From the cell containing the given text, extract its center point as (X, Y) coordinate. 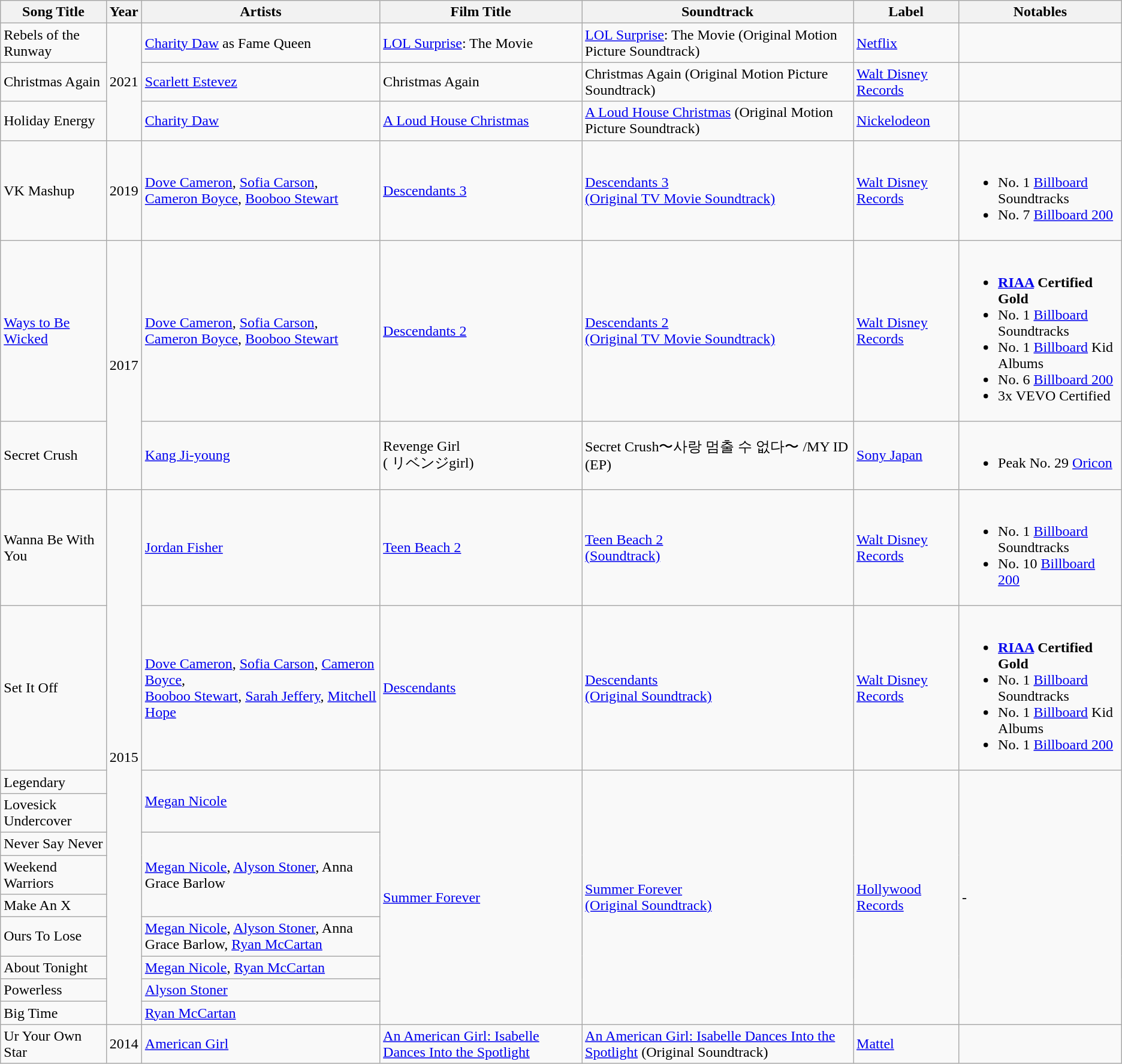
Secret Crush〜사랑 멈출 수 없다〜 /MY ID (EP) (718, 456)
Soundtrack (718, 12)
RIAA Certified GoldNo. 1 Billboard SoundtracksNo. 1 Billboard Kid AlbumsNo. 1 Billboard 200 (1040, 688)
Set It Off (53, 688)
RIAA Certified GoldNo. 1 Billboard SoundtracksNo. 1 Billboard Kid AlbumsNo. 6 Billboard 2003x VEVO Certified (1040, 331)
Megan Nicole (260, 801)
An American Girl: Isabelle Dances Into the Spotlight (481, 1044)
Notables (1040, 12)
Dove Cameron, Sofia Carson, Cameron Boyce,Booboo Stewart, Sarah Jeffery, Mitchell Hope (260, 688)
American Girl (260, 1044)
Descendants 3(Original TV Movie Soundtrack) (718, 191)
Descendants(Original Soundtrack) (718, 688)
2014 (123, 1044)
A Loud House Christmas (Original Motion Picture Soundtrack) (718, 121)
Ours To Lose (53, 936)
Revenge Girl( リベンジgirl) (481, 456)
Lovesick Undercover (53, 813)
Secret Crush (53, 456)
Descendants 3 (481, 191)
A Loud House Christmas (481, 121)
Descendants 2(Original TV Movie Soundtrack) (718, 331)
Teen Beach 2 (481, 547)
VK Mashup (53, 191)
Ryan McCartan (260, 1013)
Make An X (53, 906)
Mattel (906, 1044)
Legendary (53, 782)
LOL Surprise: The Movie (481, 43)
Ur Your Own Star (53, 1044)
Descendants (481, 688)
Holiday Energy (53, 121)
2017 (123, 364)
No. 1 Billboard SoundtracksNo. 10 Billboard 200 (1040, 547)
Alyson Stoner (260, 990)
2019 (123, 191)
Year (123, 12)
Sony Japan (906, 456)
Rebels of the Runway (53, 43)
Teen Beach 2(Soundtrack) (718, 547)
Descendants 2 (481, 331)
Charity Daw (260, 121)
Weekend Warriors (53, 874)
- (1040, 897)
Megan Nicole, Alyson Stoner, Anna Grace Barlow (260, 874)
Peak No. 29 Oricon (1040, 456)
Summer Forever(Original Soundtrack) (718, 897)
Never Say Never (53, 843)
Megan Nicole, Ryan McCartan (260, 967)
2015 (123, 756)
About Tonight (53, 967)
Big Time (53, 1013)
LOL Surprise: The Movie (Original Motion Picture Soundtrack) (718, 43)
Charity Daw as Fame Queen (260, 43)
Netflix (906, 43)
Powerless (53, 990)
Jordan Fisher (260, 547)
Christmas Again (Original Motion Picture Soundtrack) (718, 82)
Film Title (481, 12)
No. 1 Billboard SoundtracksNo. 7 Billboard 200 (1040, 191)
Hollywood Records (906, 897)
Song Title (53, 12)
Summer Forever (481, 897)
Kang Ji-young (260, 456)
An American Girl: Isabelle Dances Into the Spotlight (Original Soundtrack) (718, 1044)
Ways to Be Wicked (53, 331)
2021 (123, 82)
Scarlett Estevez (260, 82)
Nickelodeon (906, 121)
Label (906, 12)
Megan Nicole, Alyson Stoner, Anna Grace Barlow, Ryan McCartan (260, 936)
Wanna Be With You (53, 547)
Artists (260, 12)
